Pinpoint the cell where the given text exists, returning its (x, y) midpoint coordinate. 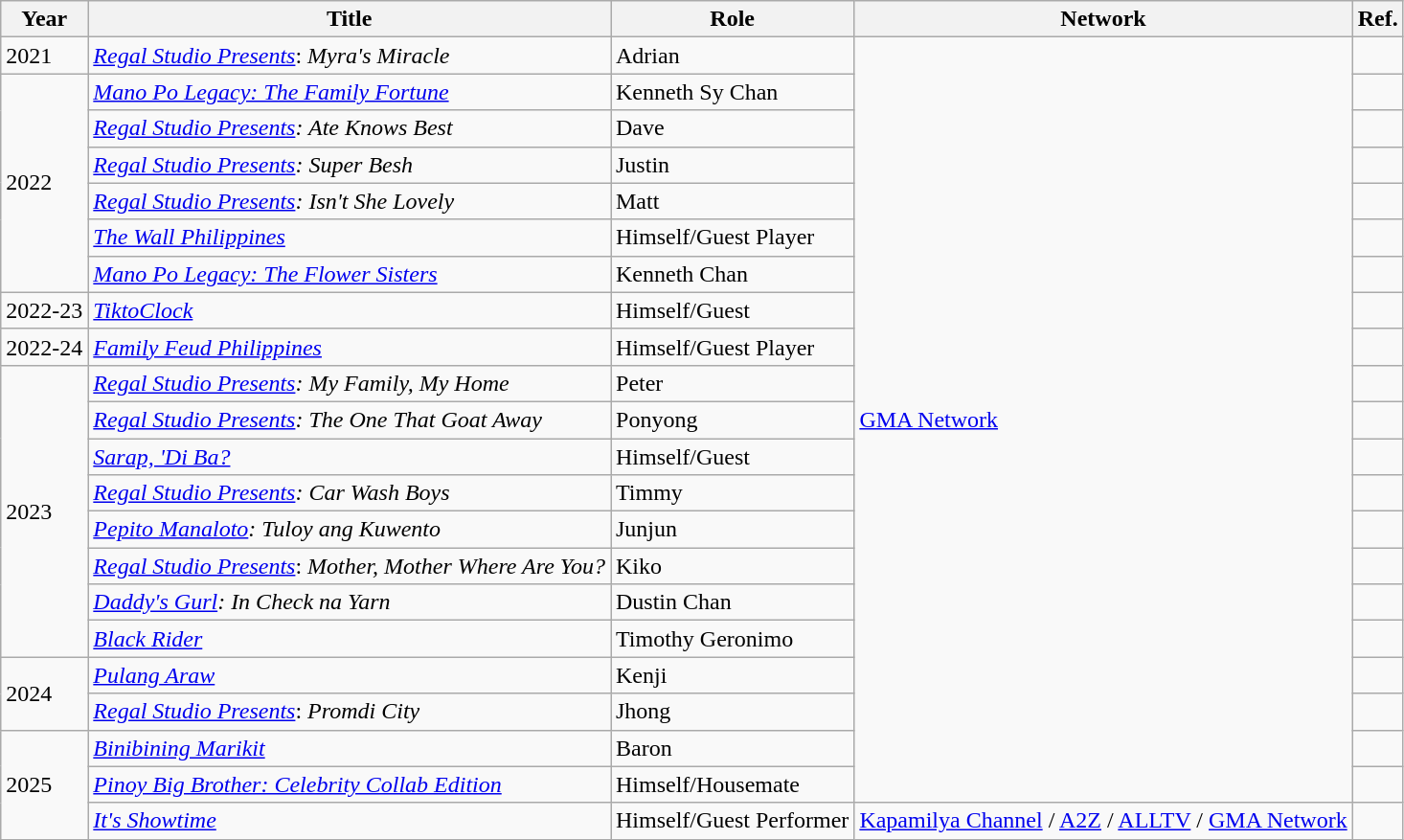
2022 (44, 183)
Regal Studio Presents: Super Besh (350, 165)
Regal Studio Presents: Myra's Miracle (350, 56)
Regal Studio Presents: Car Wash Boys (350, 493)
Family Feud Philippines (350, 347)
Timmy (733, 493)
Pepito Manaloto: Tuloy ang Kuwento (350, 530)
Ponyong (733, 420)
Adrian (733, 56)
Baron (733, 748)
2023 (44, 511)
Kenneth Chan (733, 274)
2022-23 (44, 310)
Pinoy Big Brother: Celebrity Collab Edition (350, 784)
Regal Studio Presents: Promdi City (350, 712)
2022-24 (44, 347)
Regal Studio Presents: Ate Knows Best (350, 128)
Dave (733, 128)
2025 (44, 784)
Daddy's Gurl: In Check na Yarn (350, 602)
Himself/Guest Performer (733, 821)
The Wall Philippines (350, 238)
Network (1103, 19)
Ref. (1377, 19)
Timothy Geronimo (733, 639)
Binibining Marikit (350, 748)
Matt (733, 201)
Peter (733, 383)
TiktoClock (350, 310)
GMA Network (1103, 420)
2024 (44, 693)
Justin (733, 165)
Jhong (733, 712)
Kenji (733, 675)
Regal Studio Presents: Isn't She Lovely (350, 201)
Dustin Chan (733, 602)
Junjun (733, 530)
Himself/Housemate (733, 784)
Regal Studio Presents: My Family, My Home (350, 383)
Black Rider (350, 639)
Kapamilya Channel / A2Z / ALLTV / GMA Network (1103, 821)
Kenneth Sy Chan (733, 92)
Regal Studio Presents: The One That Goat Away (350, 420)
Regal Studio Presents: Mother, Mother Where Are You? (350, 566)
Kiko (733, 566)
Mano Po Legacy: The Flower Sisters (350, 274)
Sarap, 'Di Ba? (350, 457)
Title (350, 19)
Role (733, 19)
Pulang Araw (350, 675)
2021 (44, 56)
Mano Po Legacy: The Family Fortune (350, 92)
Year (44, 19)
It's Showtime (350, 821)
